For the text-containing cell, return its midpoint in [X, Y] coordinate format. 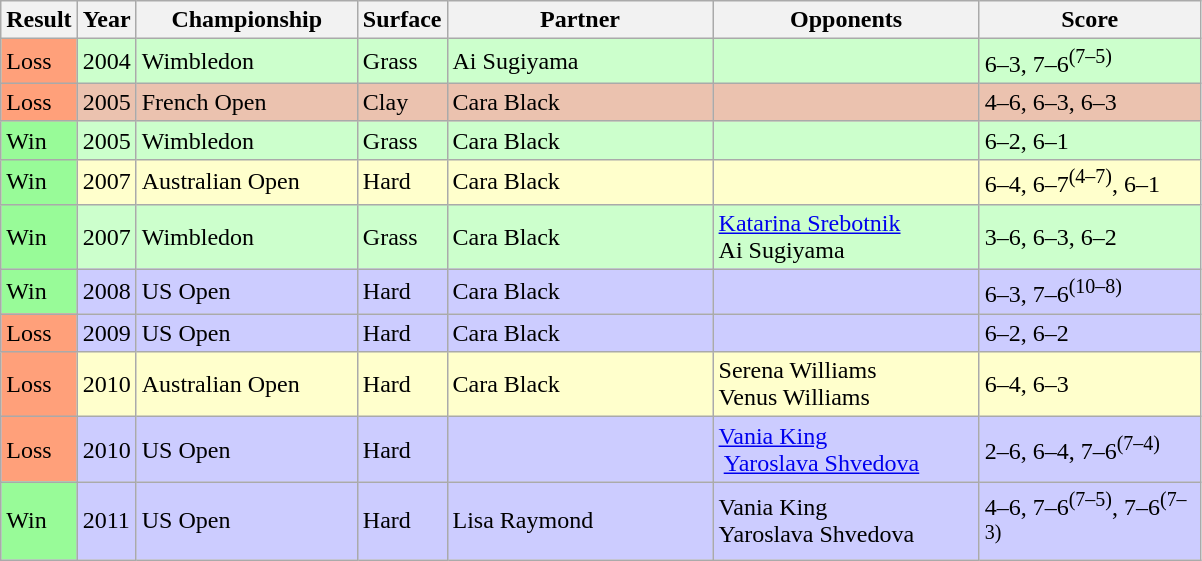
2008 [106, 292]
Katarina Srebotnik Ai Sugiyama [846, 236]
Partner [580, 20]
6–2, 6–2 [1090, 333]
3–6, 6–3, 6–2 [1090, 236]
Clay [402, 102]
6–3, 7–6(10–8) [1090, 292]
French Open [246, 102]
Championship [246, 20]
Lisa Raymond [580, 521]
4–6, 6–3, 6–3 [1090, 102]
6–2, 6–1 [1090, 140]
2011 [106, 521]
2009 [106, 333]
Ai Sugiyama [580, 62]
2–6, 6–4, 7–6(7–4) [1090, 450]
Result [39, 20]
Opponents [846, 20]
Year [106, 20]
6–3, 7–6(7–5) [1090, 62]
Surface [402, 20]
Score [1090, 20]
Serena Williams Venus Williams [846, 384]
6–4, 6–7(4–7), 6–1 [1090, 182]
4–6, 7–6(7–5), 7–6(7–3) [1090, 521]
6–4, 6–3 [1090, 384]
2004 [106, 62]
